Capture the cell that displays the provided text and extract its [x, y] central coordinate. 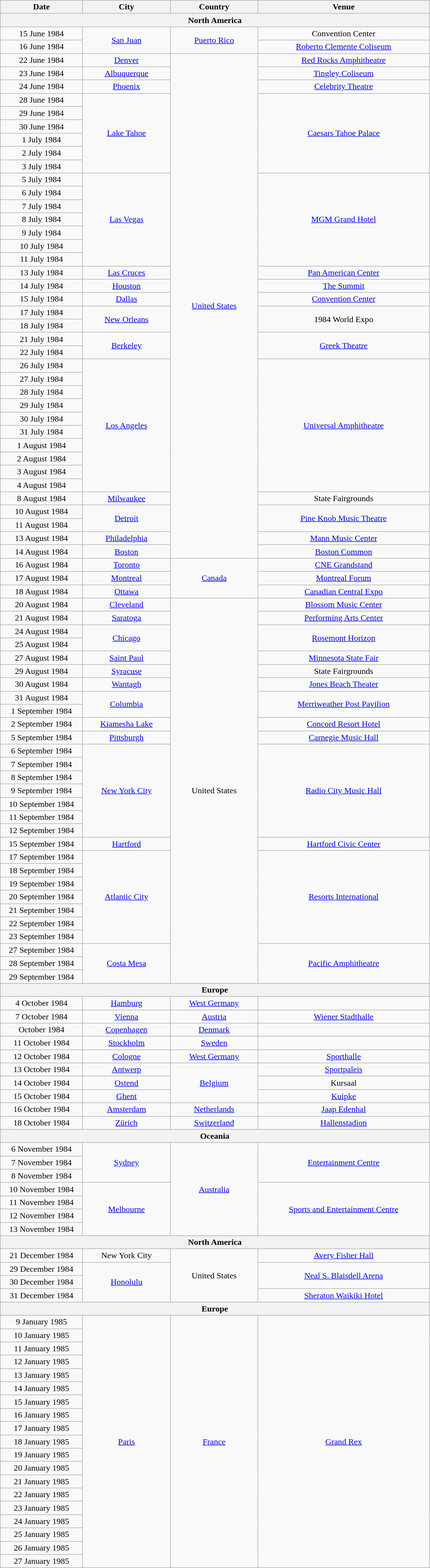
10 September 1984 [42, 804]
Pacific Amphitheatre [343, 963]
Concord Resort Hotel [343, 724]
Jones Beach Theater [343, 684]
8 November 1984 [42, 1176]
Puerto Rico [214, 40]
15 July 1984 [42, 299]
15 January 1985 [42, 1402]
10 August 1984 [42, 512]
24 June 1984 [42, 87]
Ottawa [126, 592]
The Summit [343, 286]
20 September 1984 [42, 897]
29 December 1984 [42, 1269]
8 July 1984 [42, 220]
Las Cruces [126, 273]
Las Vegas [126, 220]
Lake Tahoe [126, 133]
Milwaukee [126, 498]
1984 World Expo [343, 319]
30 August 1984 [42, 684]
Netherlands [214, 1109]
27 January 1985 [42, 1561]
23 September 1984 [42, 937]
France [214, 1441]
2 July 1984 [42, 153]
11 July 1984 [42, 259]
24 August 1984 [42, 631]
30 December 1984 [42, 1282]
Hallenstadion [343, 1123]
31 July 1984 [42, 432]
27 July 1984 [42, 379]
Venue [343, 7]
1 July 1984 [42, 140]
18 October 1984 [42, 1123]
Kiamesha Lake [126, 724]
22 January 1985 [42, 1495]
6 September 1984 [42, 751]
New Orleans [126, 319]
25 January 1985 [42, 1534]
1 August 1984 [42, 445]
17 August 1984 [42, 578]
14 January 1985 [42, 1388]
23 June 1984 [42, 73]
17 July 1984 [42, 312]
Kuipke [343, 1096]
8 August 1984 [42, 498]
Tingley Coliseum [343, 73]
Rosemont Horizon [343, 638]
31 August 1984 [42, 698]
Denmark [214, 1030]
Pittsburgh [126, 737]
7 November 1984 [42, 1162]
Radio City Music Hall [343, 790]
30 July 1984 [42, 419]
29 September 1984 [42, 976]
29 June 1984 [42, 113]
Chicago [126, 638]
5 September 1984 [42, 737]
Austria [214, 1017]
2 September 1984 [42, 724]
Syracuse [126, 671]
Neal S. Blaisdell Arena [343, 1276]
21 December 1984 [42, 1256]
26 January 1985 [42, 1548]
Roberto Clemente Coliseum [343, 47]
Albuquerque [126, 73]
13 January 1985 [42, 1375]
19 January 1985 [42, 1455]
Sporthalle [343, 1056]
13 July 1984 [42, 273]
Red Rocks Amphitheatre [343, 60]
October 1984 [42, 1030]
Caesars Tahoe Palace [343, 133]
26 July 1984 [42, 365]
12 September 1984 [42, 831]
14 July 1984 [42, 286]
6 November 1984 [42, 1149]
27 September 1984 [42, 950]
23 January 1985 [42, 1508]
Entertainment Centre [343, 1162]
24 January 1985 [42, 1521]
Ghent [126, 1096]
Switzerland [214, 1123]
27 August 1984 [42, 658]
1 September 1984 [42, 711]
MGM Grand Hotel [343, 220]
Wiener Stadthalle [343, 1017]
Paris [126, 1441]
13 August 1984 [42, 538]
12 January 1985 [42, 1362]
13 October 1984 [42, 1070]
Belgium [214, 1083]
Detroit [126, 518]
20 August 1984 [42, 605]
25 August 1984 [42, 645]
Sydney [126, 1162]
11 August 1984 [42, 525]
City [126, 7]
Vienna [126, 1017]
11 November 1984 [42, 1202]
Dallas [126, 299]
3 July 1984 [42, 166]
Toronto [126, 565]
Denver [126, 60]
Montreal Forum [343, 578]
Jaap Edenhal [343, 1109]
Amsterdam [126, 1109]
21 January 1985 [42, 1481]
Philadelphia [126, 538]
Atlantic City [126, 897]
Celebrity Theatre [343, 87]
Cologne [126, 1056]
9 September 1984 [42, 790]
Copenhagen [126, 1030]
15 September 1984 [42, 844]
4 August 1984 [42, 485]
Oceania [215, 1136]
16 August 1984 [42, 565]
Date [42, 7]
Saratoga [126, 618]
3 August 1984 [42, 472]
13 November 1984 [42, 1229]
22 July 1984 [42, 352]
Saint Paul [126, 658]
CNE Grandstand [343, 565]
Pan American Center [343, 273]
21 July 1984 [42, 339]
18 August 1984 [42, 592]
12 November 1984 [42, 1216]
21 August 1984 [42, 618]
Melbourne [126, 1209]
11 January 1985 [42, 1348]
Country [214, 7]
5 July 1984 [42, 180]
19 September 1984 [42, 884]
Columbia [126, 704]
Hartford Civic Center [343, 844]
2 August 1984 [42, 459]
21 September 1984 [42, 910]
15 October 1984 [42, 1096]
Sheraton Waikiki Hotel [343, 1295]
Zürich [126, 1123]
18 January 1985 [42, 1442]
29 July 1984 [42, 406]
9 January 1985 [42, 1322]
17 September 1984 [42, 857]
7 July 1984 [42, 206]
Stockholm [126, 1043]
12 October 1984 [42, 1056]
Merriweather Post Pavilion [343, 704]
Mann Music Center [343, 538]
Australia [214, 1189]
Avery Fisher Hall [343, 1256]
Performing Arts Center [343, 618]
Sweden [214, 1043]
Canada [214, 578]
Pine Knob Music Theatre [343, 518]
14 October 1984 [42, 1083]
Cleveland [126, 605]
10 January 1985 [42, 1335]
7 October 1984 [42, 1017]
18 July 1984 [42, 326]
Hamburg [126, 1003]
7 September 1984 [42, 764]
30 June 1984 [42, 126]
Sportpaleis [343, 1070]
San Juan [126, 40]
Los Angeles [126, 425]
18 September 1984 [42, 870]
Antwerp [126, 1070]
6 July 1984 [42, 193]
14 August 1984 [42, 551]
Costa Mesa [126, 963]
22 June 1984 [42, 60]
11 September 1984 [42, 817]
10 November 1984 [42, 1189]
Honolulu [126, 1282]
16 January 1985 [42, 1415]
Houston [126, 286]
11 October 1984 [42, 1043]
Montreal [126, 578]
Sports and Entertainment Centre [343, 1209]
Minnesota State Fair [343, 658]
28 June 1984 [42, 100]
15 June 1984 [42, 34]
28 September 1984 [42, 963]
Canadian Central Expo [343, 592]
22 September 1984 [42, 923]
8 September 1984 [42, 777]
Carnegie Music Hall [343, 737]
Berkeley [126, 345]
Resorts International [343, 897]
Blossom Music Center [343, 605]
Grand Rex [343, 1441]
4 October 1984 [42, 1003]
10 July 1984 [42, 246]
17 January 1985 [42, 1428]
16 June 1984 [42, 47]
Boston [126, 551]
Ostend [126, 1083]
Hartford [126, 844]
29 August 1984 [42, 671]
Universal Amphitheatre [343, 425]
Phoenix [126, 87]
20 January 1985 [42, 1468]
9 July 1984 [42, 233]
28 July 1984 [42, 392]
Wantagh [126, 684]
Boston Common [343, 551]
16 October 1984 [42, 1109]
Greek Theatre [343, 345]
31 December 1984 [42, 1295]
Kursaal [343, 1083]
